Identify which cell holds the provided text, then report its (x, y) central coordinate. 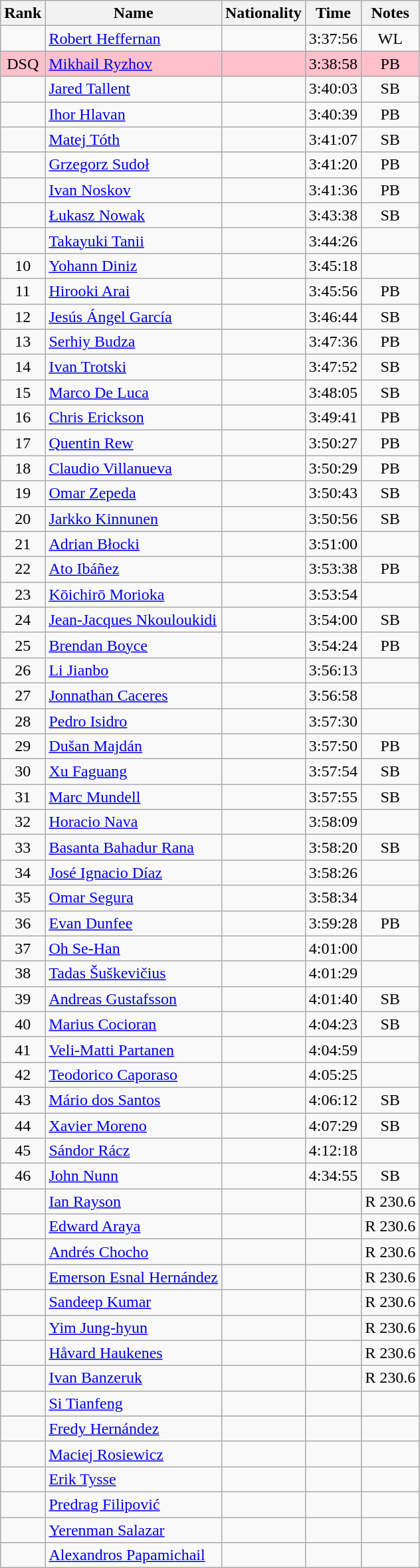
35 (23, 898)
3:46:44 (333, 317)
3:57:50 (333, 746)
Omar Zepeda (134, 493)
21 (23, 544)
Horacio Nava (134, 822)
41 (23, 1049)
40 (23, 1024)
Mário dos Santos (134, 1100)
Håvard Haukenes (134, 1353)
Nationality (263, 13)
Ivan Banzeruk (134, 1378)
3:56:58 (333, 695)
Łukasz Nowak (134, 215)
Predrag Filipović (134, 1504)
43 (23, 1100)
Rank (23, 13)
WL (391, 39)
4:04:59 (333, 1049)
4:01:29 (333, 974)
Time (333, 13)
36 (23, 923)
Serhiy Budza (134, 342)
Sandeep Kumar (134, 1302)
Xavier Moreno (134, 1126)
42 (23, 1075)
Jesús Ángel García (134, 317)
4:01:00 (333, 948)
Ihor Hlavan (134, 114)
33 (23, 847)
3:44:26 (333, 240)
Li Jianbo (134, 670)
16 (23, 418)
Ivan Trotski (134, 367)
46 (23, 1176)
32 (23, 822)
3:58:34 (333, 898)
3:41:36 (333, 190)
3:57:30 (333, 721)
4:12:18 (333, 1151)
Adrian Błocki (134, 544)
Yerenman Salazar (134, 1529)
Jared Tallent (134, 89)
Jean-Jacques Nkouloukidi (134, 620)
Takayuki Tanii (134, 240)
4:05:25 (333, 1075)
38 (23, 974)
Tadas Šuškevičius (134, 974)
3:53:38 (333, 569)
Mikhail Ryzhov (134, 64)
Yim Jung-hyun (134, 1328)
3:51:00 (333, 544)
13 (23, 342)
3:48:05 (333, 392)
Pedro Isidro (134, 721)
Ato Ibáñez (134, 569)
Emerson Esnal Hernández (134, 1277)
Chris Erickson (134, 418)
Evan Dunfee (134, 923)
Kōichirō Morioka (134, 594)
28 (23, 721)
Xu Faguang (134, 772)
Marc Mundell (134, 797)
3:58:20 (333, 847)
Si Tianfeng (134, 1403)
Marco De Luca (134, 392)
DSQ (23, 64)
3:54:24 (333, 645)
Ivan Noskov (134, 190)
Omar Segura (134, 898)
4:04:23 (333, 1024)
3:57:54 (333, 772)
45 (23, 1151)
4:34:55 (333, 1176)
4:01:40 (333, 999)
Quentin Rew (134, 443)
18 (23, 468)
3:50:27 (333, 443)
25 (23, 645)
3:47:52 (333, 367)
Basanta Bahadur Rana (134, 847)
31 (23, 797)
29 (23, 746)
Hirooki Arai (134, 291)
12 (23, 317)
Brendan Boyce (134, 645)
Claudio Villanueva (134, 468)
19 (23, 493)
3:38:58 (333, 64)
José Ignacio Díaz (134, 873)
4:07:29 (333, 1126)
17 (23, 443)
3:43:38 (333, 215)
3:58:26 (333, 873)
Yohann Diniz (134, 266)
20 (23, 519)
John Nunn (134, 1176)
3:50:43 (333, 493)
Erik Tysse (134, 1479)
Oh Se-Han (134, 948)
Alexandros Papamichail (134, 1555)
3:40:03 (333, 89)
23 (23, 594)
Andreas Gustafsson (134, 999)
3:37:56 (333, 39)
3:58:09 (333, 822)
3:56:13 (333, 670)
Edward Araya (134, 1227)
10 (23, 266)
3:54:00 (333, 620)
3:47:36 (333, 342)
Jonnathan Caceres (134, 695)
27 (23, 695)
44 (23, 1126)
3:41:20 (333, 165)
14 (23, 367)
3:50:29 (333, 468)
30 (23, 772)
Marius Cocioran (134, 1024)
Matej Tóth (134, 139)
3:45:56 (333, 291)
Grzegorz Sudoł (134, 165)
Dušan Majdán (134, 746)
3:53:54 (333, 594)
3:57:55 (333, 797)
11 (23, 291)
15 (23, 392)
3:59:28 (333, 923)
3:45:18 (333, 266)
26 (23, 670)
3:40:39 (333, 114)
4:06:12 (333, 1100)
Andrés Chocho (134, 1252)
24 (23, 620)
22 (23, 569)
Sándor Rácz (134, 1151)
Jarkko Kinnunen (134, 519)
3:50:56 (333, 519)
34 (23, 873)
3:49:41 (333, 418)
Robert Heffernan (134, 39)
Fredy Hernández (134, 1429)
Maciej Rosiewicz (134, 1454)
Teodorico Caporaso (134, 1075)
39 (23, 999)
Name (134, 13)
Veli-Matti Partanen (134, 1049)
Notes (391, 13)
3:41:07 (333, 139)
Ian Rayson (134, 1201)
37 (23, 948)
